From the cell containing the given text, extract its center point as (x, y) coordinate. 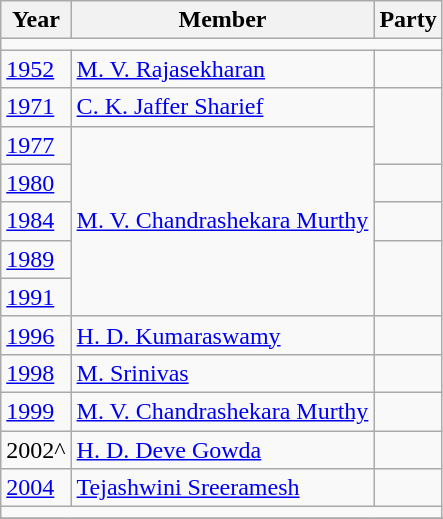
1980 (36, 183)
Tejashwini Sreeramesh (222, 488)
H. D. Kumaraswamy (222, 335)
2002^ (36, 449)
M. Srinivas (222, 373)
2004 (36, 488)
1984 (36, 221)
Member (222, 20)
1991 (36, 297)
Year (36, 20)
1996 (36, 335)
C. K. Jaffer Sharief (222, 107)
1998 (36, 373)
1952 (36, 69)
Party (408, 20)
1971 (36, 107)
1999 (36, 411)
M. V. Rajasekharan (222, 69)
1977 (36, 145)
1989 (36, 259)
H. D. Deve Gowda (222, 449)
